Locate the cell with the specified text and output its [x, y] center coordinate. 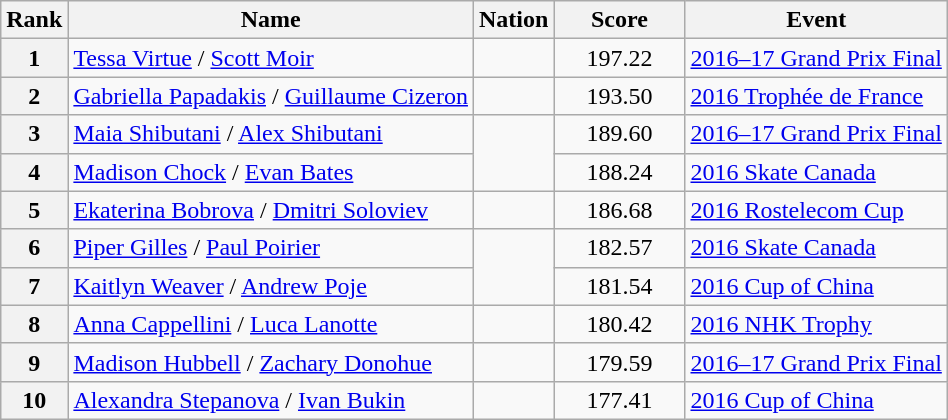
3 [34, 134]
2016 Rostelecom Cup [816, 210]
Maia Shibutani / Alex Shibutani [271, 134]
5 [34, 210]
1 [34, 58]
186.68 [620, 210]
Score [620, 20]
10 [34, 400]
Alexandra Stepanova / Ivan Bukin [271, 400]
Madison Hubbell / Zachary Donohue [271, 362]
Rank [34, 20]
2016 Trophée de France [816, 96]
2 [34, 96]
181.54 [620, 286]
Anna Cappellini / Luca Lanotte [271, 324]
182.57 [620, 248]
9 [34, 362]
197.22 [620, 58]
4 [34, 172]
6 [34, 248]
Tessa Virtue / Scott Moir [271, 58]
Event [816, 20]
Madison Chock / Evan Bates [271, 172]
7 [34, 286]
180.42 [620, 324]
Piper Gilles / Paul Poirier [271, 248]
189.60 [620, 134]
Nation [513, 20]
2016 NHK Trophy [816, 324]
188.24 [620, 172]
Ekaterina Bobrova / Dmitri Soloviev [271, 210]
Name [271, 20]
193.50 [620, 96]
177.41 [620, 400]
179.59 [620, 362]
8 [34, 324]
Kaitlyn Weaver / Andrew Poje [271, 286]
Gabriella Papadakis / Guillaume Cizeron [271, 96]
